Output the [x, y] coordinate of the center of the cell containing the given text.  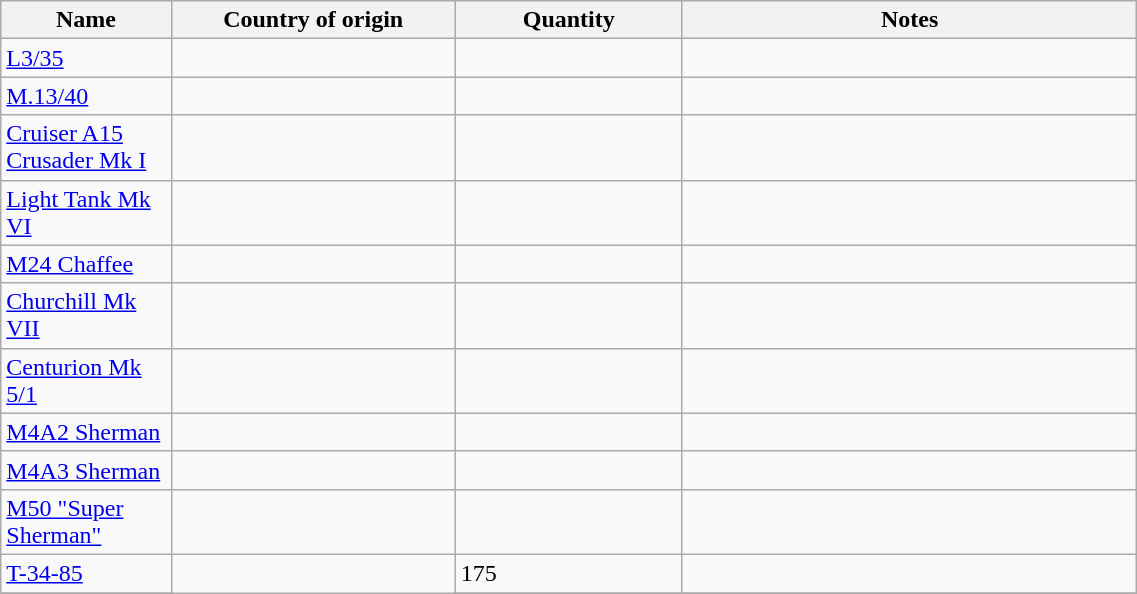
T-34-85 [86, 573]
Quantity [568, 20]
Country of origin [313, 20]
M50 "Super Sherman" [86, 522]
Name [86, 20]
175 [568, 573]
Notes [909, 20]
M.13/40 [86, 96]
M24 Chaffee [86, 264]
M4A2 Sherman [86, 432]
Churchill Mk VII [86, 316]
L3/35 [86, 58]
Light Tank Mk VI [86, 212]
Centurion Mk 5/1 [86, 380]
Cruiser A15 Crusader Mk I [86, 148]
M4A3 Sherman [86, 470]
